Capture the cell that displays the provided text and extract its (X, Y) central coordinate. 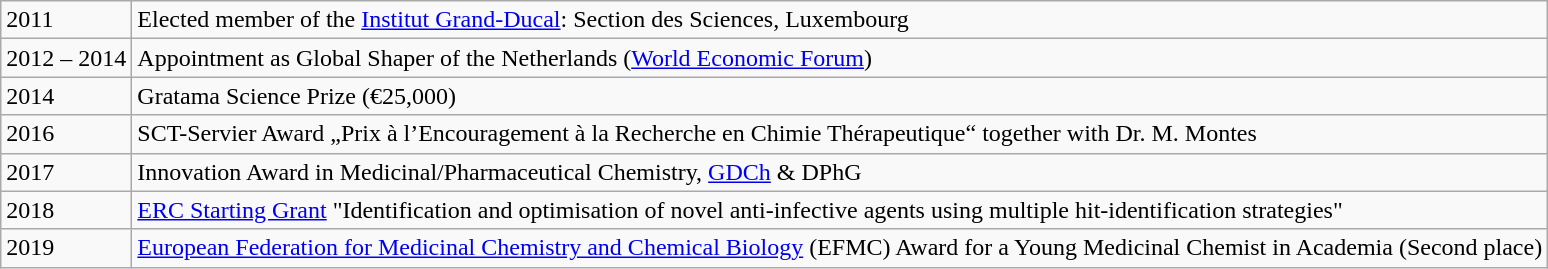
Innovation Award in Medicinal/Pharmaceutical Chemistry, GDCh & DPhG (840, 172)
European Federation for Medicinal Chemistry and Chemical Biology (EFMC) Award for a Young Medicinal Chemist in Academia (Second place) (840, 248)
2016 (66, 134)
2012 – 2014 (66, 58)
2011 (66, 20)
2014 (66, 96)
SCT-Servier Award „Prix à l’Encouragement à la Recherche en Chimie Thérapeutique“ together with Dr. M. Montes (840, 134)
2017 (66, 172)
2018 (66, 210)
Elected member of the Institut Grand-Ducal: Section des Sciences, Luxembourg (840, 20)
Gratama Science Prize (€25,000) (840, 96)
ERC Starting Grant "Identification and optimisation of novel anti-infective agents using multiple hit-identification strategies" (840, 210)
2019 (66, 248)
Appointment as Global Shaper of the Netherlands (World Economic Forum) (840, 58)
